Scan for the cell matching the given text and deliver its [x, y] coordinate at center. 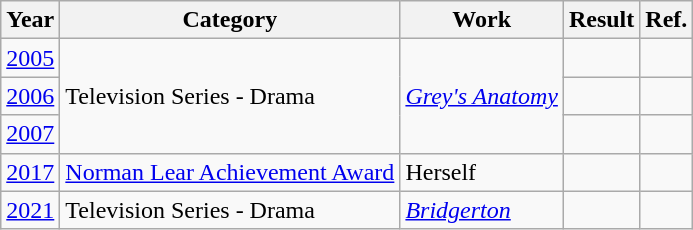
Ref. [666, 20]
2005 [30, 58]
Bridgerton [482, 210]
Norman Lear Achievement Award [230, 172]
2007 [30, 134]
Year [30, 20]
2017 [30, 172]
2021 [30, 210]
Work [482, 20]
Grey's Anatomy [482, 96]
Herself [482, 172]
2006 [30, 96]
Category [230, 20]
Result [601, 20]
